Provide the [X, Y] coordinate of the cell's center where the given text is located.  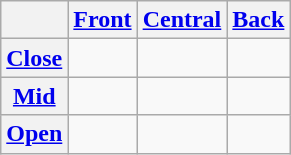
Central [182, 20]
Close [34, 58]
Front [102, 20]
Mid [34, 96]
Back [258, 20]
Open [34, 134]
